Provide the [X, Y] coordinate of the cell's center where the given text is located.  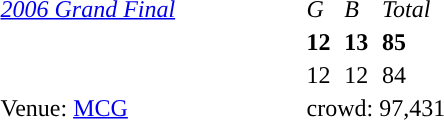
13 [360, 42]
